Detect which cell encompasses the target text, then output its [x, y] center coordinate. 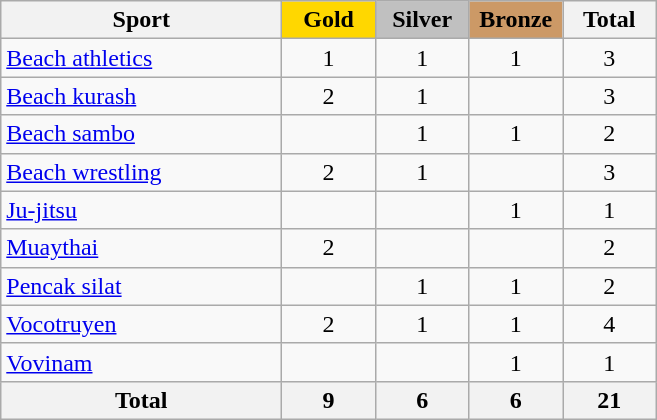
Bronze [516, 20]
Sport [142, 20]
Beach athletics [142, 58]
Ju-jitsu [142, 210]
Pencak silat [142, 286]
Muaythai [142, 248]
4 [609, 324]
Gold [329, 20]
21 [609, 400]
Beach sambo [142, 134]
Vocotruyen [142, 324]
Beach wrestling [142, 172]
Beach kurash [142, 96]
9 [329, 400]
Silver [422, 20]
Vovinam [142, 362]
